From the cell containing the given text, extract its center point as (X, Y) coordinate. 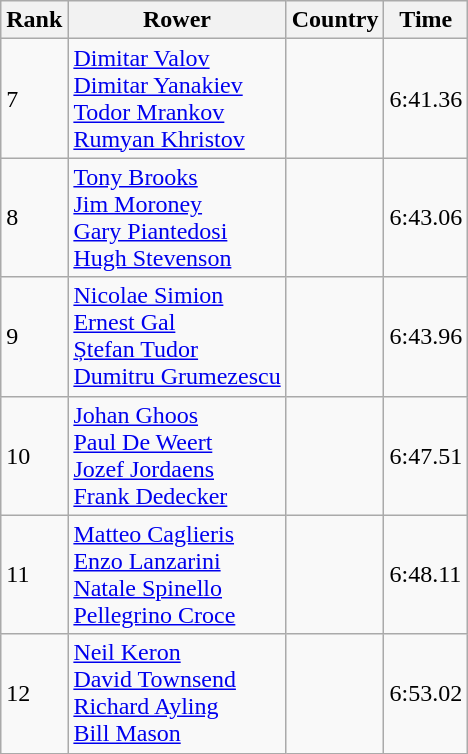
7 (34, 98)
6:43.06 (426, 218)
Country (335, 20)
Tony BrooksJim MoroneyGary PiantedosiHugh Stevenson (177, 218)
12 (34, 694)
Neil KeronDavid TownsendRichard AylingBill Mason (177, 694)
Dimitar ValovDimitar YanakievTodor MrankovRumyan Khristov (177, 98)
6:48.11 (426, 574)
6:43.96 (426, 336)
Rower (177, 20)
Time (426, 20)
Matteo CaglierisEnzo LanzariniNatale SpinelloPellegrino Croce (177, 574)
11 (34, 574)
Nicolae SimionErnest GalȘtefan TudorDumitru Grumezescu (177, 336)
8 (34, 218)
Johan GhoosPaul De WeertJozef JordaensFrank Dedecker (177, 456)
Rank (34, 20)
10 (34, 456)
6:53.02 (426, 694)
9 (34, 336)
6:47.51 (426, 456)
6:41.36 (426, 98)
